Pinpoint the cell where the given text exists, returning its (X, Y) midpoint coordinate. 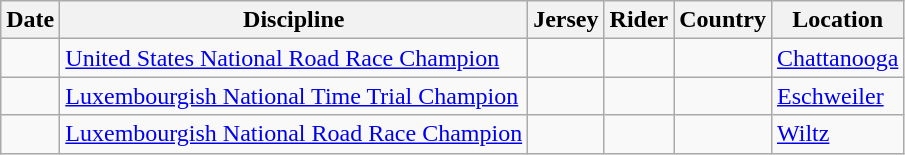
Location (837, 20)
Date (30, 20)
Rider (639, 20)
Eschweiler (837, 96)
Wiltz (837, 134)
Jersey (566, 20)
Country (723, 20)
United States National Road Race Champion (294, 58)
Luxembourgish National Time Trial Champion (294, 96)
Luxembourgish National Road Race Champion (294, 134)
Discipline (294, 20)
Chattanooga (837, 58)
